Return (X, Y) of the center of cell containing provided text 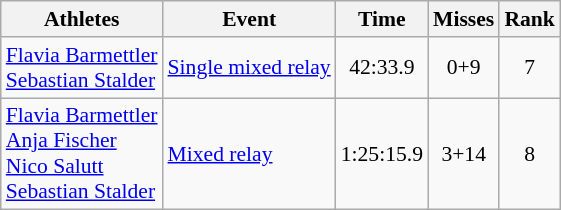
Misses (464, 19)
Mixed relay (250, 154)
Single mixed relay (250, 68)
1:25:15.9 (382, 154)
Time (382, 19)
Rank (530, 19)
3+14 (464, 154)
Athletes (82, 19)
Event (250, 19)
Flavia BarmettlerAnja FischerNico SaluttSebastian Stalder (82, 154)
Flavia BarmettlerSebastian Stalder (82, 68)
0+9 (464, 68)
42:33.9 (382, 68)
7 (530, 68)
8 (530, 154)
